Locate the cell with the specified text and output its (x, y) center coordinate. 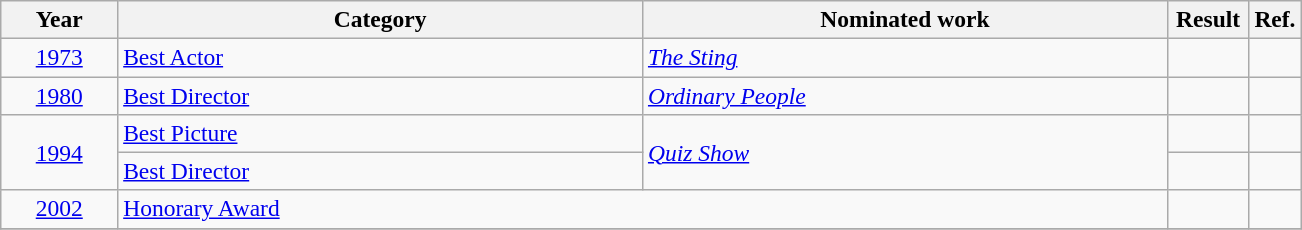
Best Actor (380, 57)
Ref. (1275, 19)
The Sting (906, 57)
Best Picture (380, 133)
Category (380, 19)
1973 (60, 57)
Ordinary People (906, 95)
2002 (60, 209)
1994 (60, 152)
Honorary Award (643, 209)
1980 (60, 95)
Nominated work (906, 19)
Result (1208, 19)
Quiz Show (906, 152)
Year (60, 19)
